Locate the cell with the specified text and output its [X, Y] center coordinate. 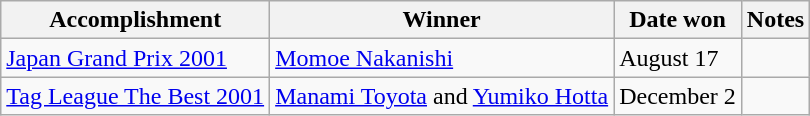
Notes [775, 20]
Winner [442, 20]
Manami Toyota and Yumiko Hotta [442, 96]
Tag League The Best 2001 [136, 96]
Accomplishment [136, 20]
August 17 [678, 58]
Date won [678, 20]
December 2 [678, 96]
Japan Grand Prix 2001 [136, 58]
Momoe Nakanishi [442, 58]
